Locate the cell with the specified text and output its (X, Y) center coordinate. 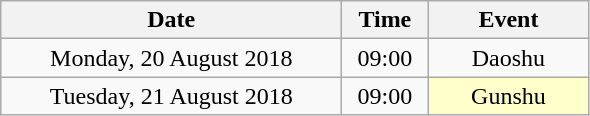
Daoshu (508, 58)
Time (385, 20)
Date (172, 20)
Gunshu (508, 96)
Monday, 20 August 2018 (172, 58)
Tuesday, 21 August 2018 (172, 96)
Event (508, 20)
